From the cell containing the given text, extract its center point as [X, Y] coordinate. 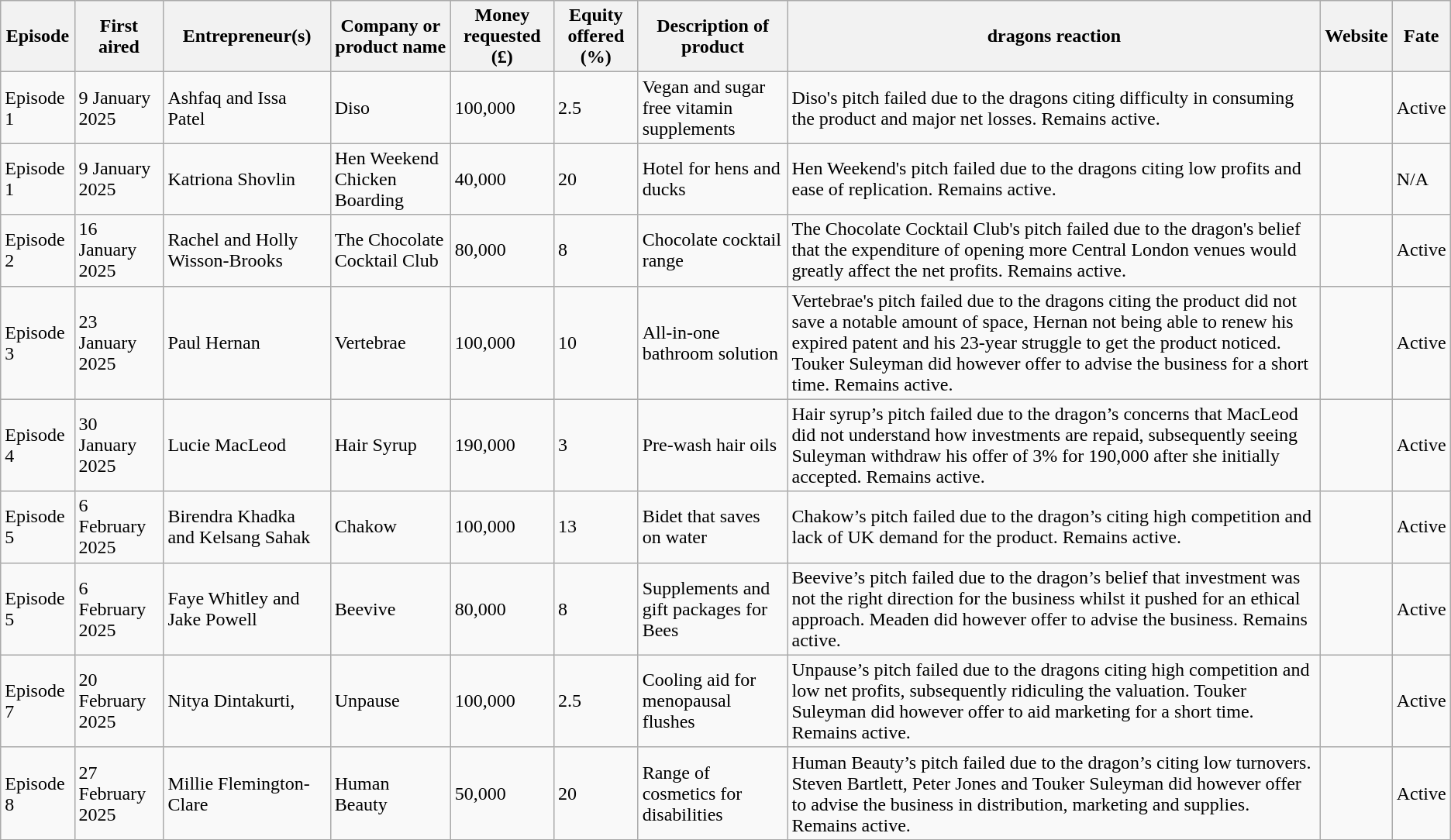
Vegan and sugar free vitamin supplements [713, 108]
Bidet that saves on water [713, 527]
30 January 2025 [119, 445]
Lucie MacLeod [246, 445]
Hair Syrup [391, 445]
Paul Hernan [246, 343]
Millie Flemington-Clare [246, 794]
3 [595, 445]
Supplements and gift packages for Bees [713, 609]
Equity offered (%) [595, 36]
Fate [1422, 36]
40,000 [502, 179]
Beevive [391, 609]
Unpause [391, 701]
Hen Weekend Chicken Boarding [391, 179]
16 January 2025 [119, 250]
Episode 2 [37, 250]
Episode 7 [37, 701]
Birendra Khadka and Kelsang Sahak [246, 527]
Nitya Dintakurti, [246, 701]
Faye Whitley and Jake Powell [246, 609]
All-in-one bathroom solution [713, 343]
10 [595, 343]
190,000 [502, 445]
Human Beauty [391, 794]
Entrepreneur(s) [246, 36]
Diso [391, 108]
Diso's pitch failed due to the dragons citing difficulty in consuming the product and major net losses. Remains active. [1054, 108]
N/A [1422, 179]
Company or product name [391, 36]
Hotel for hens and ducks [713, 179]
Money requested (£) [502, 36]
Katriona Shovlin [246, 179]
Description of product [713, 36]
The Chocolate Cocktail Club [391, 250]
Chakow’s pitch failed due to the dragon’s citing high competition and lack of UK demand for the product. Remains active. [1054, 527]
Website [1356, 36]
dragons reaction [1054, 36]
Range of cosmetics for disabilities [713, 794]
Vertebrae [391, 343]
50,000 [502, 794]
Chocolate cocktail range [713, 250]
Rachel and Holly Wisson-Brooks [246, 250]
Hen Weekend's pitch failed due to the dragons citing low profits and ease of replication. Remains active. [1054, 179]
Ashfaq and Issa Patel [246, 108]
Episode [37, 36]
Episode 3 [37, 343]
13 [595, 527]
Pre-wash hair oils [713, 445]
Cooling aid for menopausal flushes [713, 701]
Episode 4 [37, 445]
First aired [119, 36]
23 January 2025 [119, 343]
20 February 2025 [119, 701]
Chakow [391, 527]
Episode 8 [37, 794]
27 February 2025 [119, 794]
